From the cell containing the given text, extract its center point as [X, Y] coordinate. 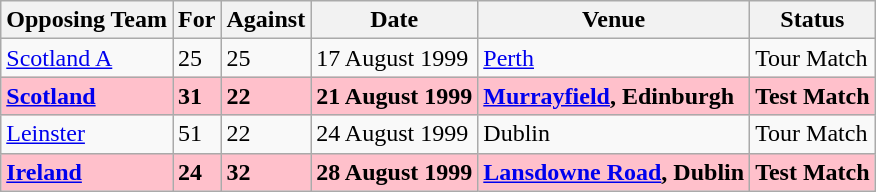
Scotland A [87, 58]
17 August 1999 [394, 58]
Murrayfield, Edinburgh [614, 96]
32 [266, 172]
Perth [614, 58]
Against [266, 20]
For [197, 20]
24 [197, 172]
31 [197, 96]
24 August 1999 [394, 134]
Date [394, 20]
Status [813, 20]
51 [197, 134]
Lansdowne Road, Dublin [614, 172]
21 August 1999 [394, 96]
Dublin [614, 134]
28 August 1999 [394, 172]
Opposing Team [87, 20]
Ireland [87, 172]
Scotland [87, 96]
Venue [614, 20]
Leinster [87, 134]
